Identify which cell holds the provided text, then report its [x, y] central coordinate. 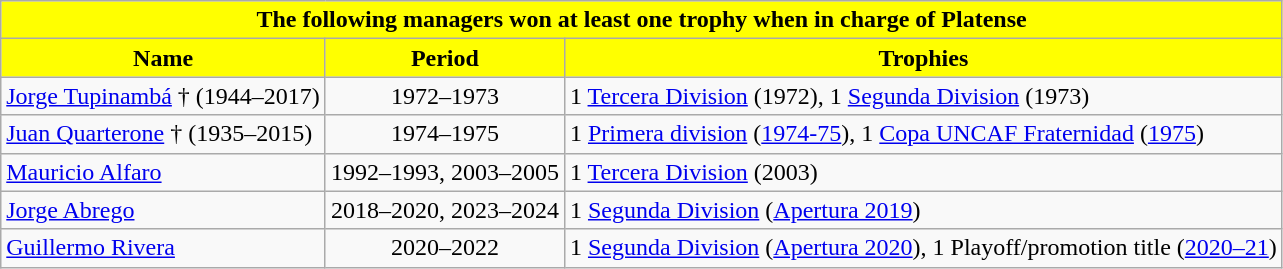
Guillermo Rivera [164, 248]
2018–2020, 2023–2024 [444, 210]
Period [444, 58]
Jorge Abrego [164, 210]
1 Tercera Division (2003) [923, 172]
1 Segunda Division (Apertura 2020), 1 Playoff/promotion title (2020–21) [923, 248]
1 Tercera Division (1972), 1 Segunda Division (1973) [923, 96]
Mauricio Alfaro [164, 172]
1972–1973 [444, 96]
1 Segunda Division (Apertura 2019) [923, 210]
Jorge Tupinambá † (1944–2017) [164, 96]
Trophies [923, 58]
Name [164, 58]
2020–2022 [444, 248]
1974–1975 [444, 134]
Juan Quarterone † (1935–2015) [164, 134]
1 Primera division (1974-75), 1 Copa UNCAF Fraternidad (1975) [923, 134]
The following managers won at least one trophy when in charge of Platense [642, 20]
1992–1993, 2003–2005 [444, 172]
